Determine the (X, Y) coordinate at the center of the cell enclosing the given text.  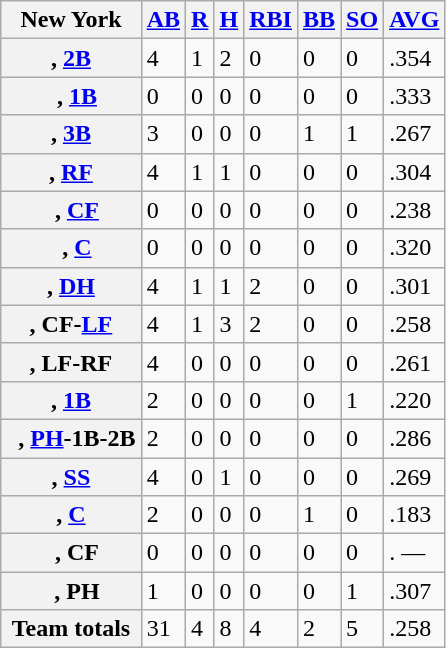
.333 (414, 96)
New York (71, 20)
, PH-1B-2B (71, 438)
.238 (414, 210)
.354 (414, 58)
, CF-LF (71, 324)
, LF-RF (71, 362)
, PH (71, 591)
R (200, 20)
.304 (414, 172)
AVG (414, 20)
.307 (414, 591)
, 3B (71, 134)
.286 (414, 438)
RBI (271, 20)
.320 (414, 248)
.183 (414, 515)
, DH (71, 286)
5 (362, 629)
, SS (71, 477)
, 2B (71, 58)
.269 (414, 477)
.261 (414, 362)
.267 (414, 134)
.220 (414, 400)
Team totals (71, 629)
. — (414, 553)
SO (362, 20)
8 (229, 629)
BB (318, 20)
31 (163, 629)
AB (163, 20)
H (229, 20)
.301 (414, 286)
, RF (71, 172)
